Extract the [X, Y] coordinate from the center of the cell holding the provided text.  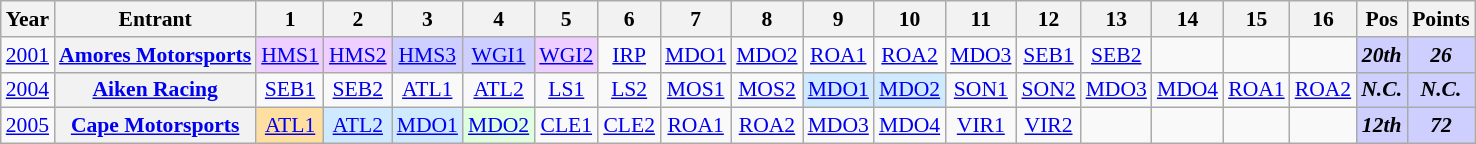
SON2 [1048, 90]
WGI1 [498, 55]
VIR1 [980, 126]
13 [1116, 19]
12th [1382, 126]
Cape Motorsports [155, 126]
HMS3 [428, 55]
Points [1441, 19]
Year [28, 19]
12 [1048, 19]
LS1 [566, 90]
2005 [28, 126]
10 [910, 19]
Amores Motorsports [155, 55]
WGI2 [566, 55]
Pos [1382, 19]
2 [358, 19]
SON1 [980, 90]
1 [290, 19]
2004 [28, 90]
HMS2 [358, 55]
4 [498, 19]
CLE1 [566, 126]
IRP [629, 55]
MOS1 [696, 90]
HMS1 [290, 55]
8 [766, 19]
26 [1441, 55]
7 [696, 19]
20th [1382, 55]
Entrant [155, 19]
2001 [28, 55]
LS2 [629, 90]
5 [566, 19]
VIR2 [1048, 126]
MOS2 [766, 90]
3 [428, 19]
9 [838, 19]
Aiken Racing [155, 90]
72 [1441, 126]
16 [1324, 19]
11 [980, 19]
CLE2 [629, 126]
15 [1256, 19]
14 [1188, 19]
6 [629, 19]
